For the text-containing cell, return its midpoint in [x, y] coordinate format. 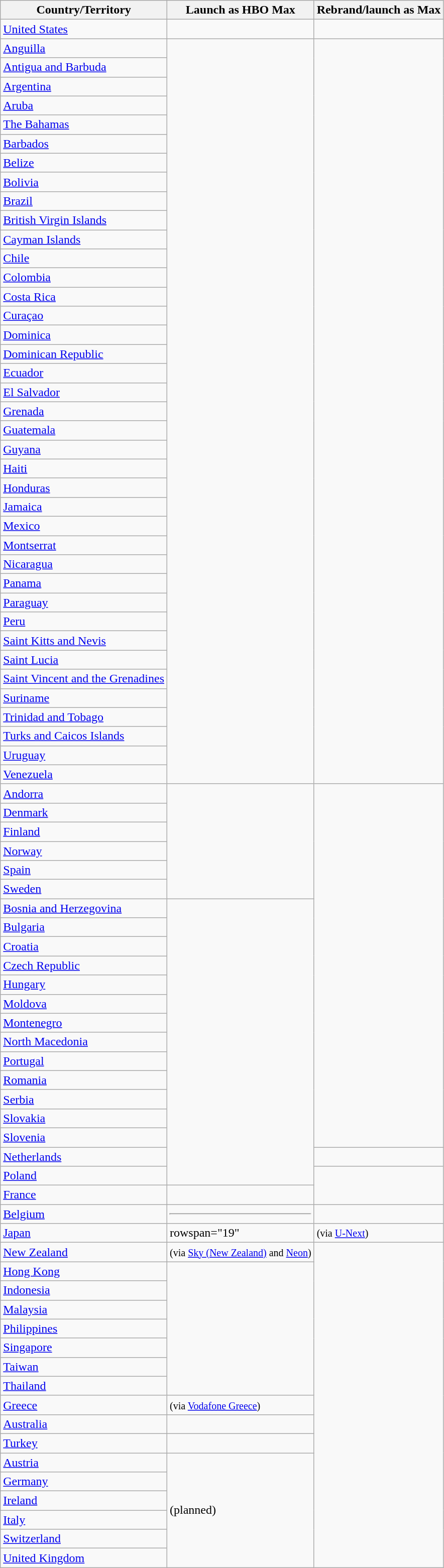
Venezuela [84, 774]
Trinidad and Tobago [84, 717]
Thailand [84, 1386]
Finland [84, 831]
Australia [84, 1424]
Guatemala [84, 430]
Indonesia [84, 1290]
Argentina [84, 86]
Hong Kong [84, 1271]
Bulgaria [84, 927]
Sweden [84, 889]
Paraguay [84, 602]
Costa Rica [84, 297]
Czech Republic [84, 966]
Japan [84, 1233]
Spain [84, 870]
France [84, 1195]
Peru [84, 622]
Belgium [84, 1214]
Romania [84, 1080]
Brazil [84, 201]
Antigua and Barbuda [84, 67]
Curaçao [84, 316]
Panama [84, 583]
Bolivia [84, 182]
Dominican Republic [84, 354]
North Macedonia [84, 1042]
Montserrat [84, 545]
Croatia [84, 946]
Mexico [84, 526]
Cayman Islands [84, 239]
Honduras [84, 488]
Guyana [84, 449]
United States [84, 29]
Belize [84, 163]
Haiti [84, 468]
Austria [84, 1463]
Anguilla [84, 48]
Grenada [84, 411]
United Kingdom [84, 1558]
Slovakia [84, 1118]
Netherlands [84, 1156]
Saint Lucia [84, 660]
Switzerland [84, 1539]
The Bahamas [84, 125]
Suriname [84, 698]
Hungary [84, 985]
Malaysia [84, 1309]
Ireland [84, 1501]
Country/Territory [84, 10]
(via Vodafone Greece) [241, 1405]
Jamaica [84, 507]
Launch as HBO Max [241, 10]
Portugal [84, 1061]
(via U-Next) [379, 1233]
Chile [84, 259]
British Virgin Islands [84, 220]
El Salvador [84, 392]
Bosnia and Herzegovina [84, 908]
Taiwan [84, 1367]
Moldova [84, 1004]
Colombia [84, 278]
Turks and Caicos Islands [84, 736]
New Zealand [84, 1252]
Poland [84, 1176]
Saint Kitts and Nevis [84, 641]
Singapore [84, 1348]
Serbia [84, 1099]
Turkey [84, 1443]
Denmark [84, 812]
Nicaragua [84, 564]
(planned) [241, 1510]
(via Sky (New Zealand) and Neon) [241, 1252]
Ecuador [84, 373]
Montenegro [84, 1023]
Barbados [84, 144]
Uruguay [84, 755]
Rebrand/launch as Max [379, 10]
Germany [84, 1482]
Slovenia [84, 1137]
Italy [84, 1520]
Philippines [84, 1329]
Saint Vincent and the Grenadines [84, 679]
Norway [84, 851]
Andorra [84, 793]
Greece [84, 1405]
rowspan="19" [241, 1233]
Aruba [84, 105]
Dominica [84, 335]
